Extract the [x, y] coordinate from the center of the cell holding the provided text.  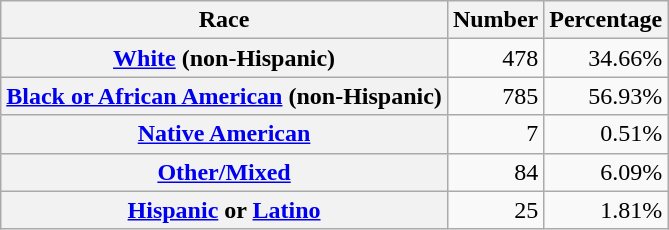
Percentage [606, 20]
Native American [224, 134]
Race [224, 20]
Other/Mixed [224, 172]
56.93% [606, 96]
84 [495, 172]
0.51% [606, 134]
34.66% [606, 58]
785 [495, 96]
1.81% [606, 210]
7 [495, 134]
Number [495, 20]
25 [495, 210]
6.09% [606, 172]
478 [495, 58]
Hispanic or Latino [224, 210]
Black or African American (non-Hispanic) [224, 96]
White (non-Hispanic) [224, 58]
